Find where the given text appears and provide that cell's center as [X, Y] coordinate. 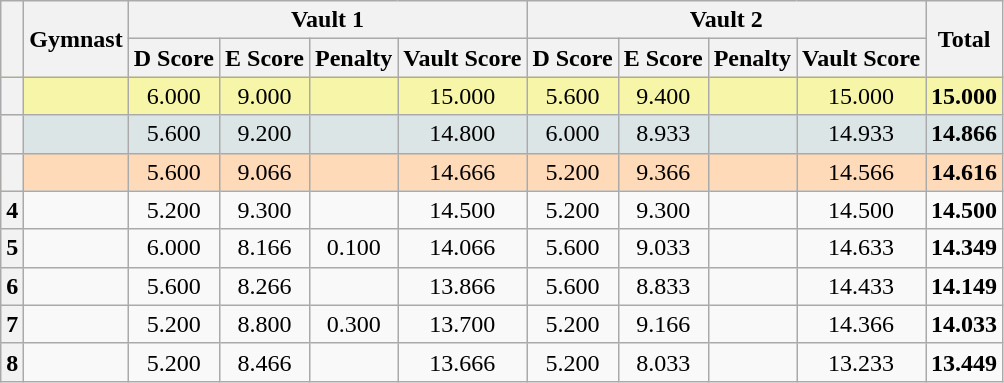
9.033 [663, 248]
14.433 [860, 286]
9.000 [264, 96]
14.149 [964, 286]
8 [12, 362]
14.616 [964, 172]
9.366 [663, 172]
14.033 [964, 324]
8.800 [264, 324]
14.349 [964, 248]
14.666 [462, 172]
14.800 [462, 134]
13.866 [462, 286]
9.200 [264, 134]
Vault 1 [328, 20]
5 [12, 248]
6 [12, 286]
7 [12, 324]
14.066 [462, 248]
4 [12, 210]
8.033 [663, 362]
8.933 [663, 134]
Total [964, 39]
14.566 [860, 172]
9.066 [264, 172]
14.366 [860, 324]
0.300 [353, 324]
14.866 [964, 134]
8.266 [264, 286]
9.166 [663, 324]
13.449 [964, 362]
14.933 [860, 134]
14.633 [860, 248]
13.666 [462, 362]
13.700 [462, 324]
9.400 [663, 96]
13.233 [860, 362]
Gymnast [76, 39]
8.166 [264, 248]
8.833 [663, 286]
Vault 2 [726, 20]
8.466 [264, 362]
0.100 [353, 248]
